Return the (X, Y) coordinate for the center point of the cell that contains the specified text.  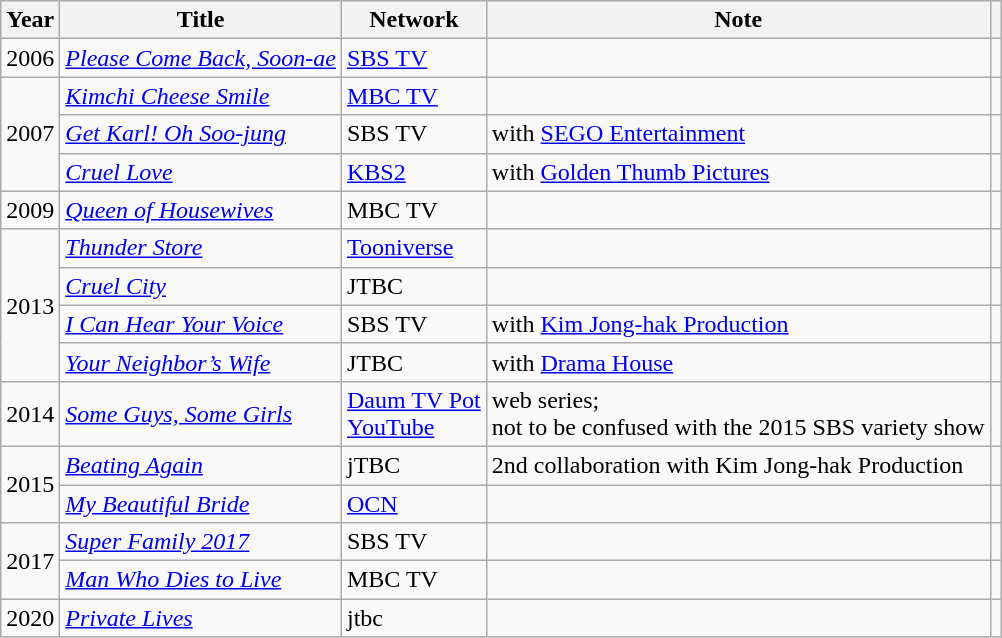
with SEGO Entertainment (738, 134)
OCN (414, 503)
I Can Hear Your Voice (201, 324)
2020 (30, 618)
jTBC (414, 465)
2006 (30, 58)
Man Who Dies to Live (201, 580)
Title (201, 20)
2013 (30, 305)
2014 (30, 414)
Note (738, 20)
Year (30, 20)
Super Family 2017 (201, 542)
jtbc (414, 618)
Cruel Love (201, 172)
2009 (30, 210)
Network (414, 20)
Please Come Back, Soon-ae (201, 58)
with Drama House (738, 362)
My Beautiful Bride (201, 503)
KBS2 (414, 172)
Cruel City (201, 286)
Queen of Housewives (201, 210)
Some Guys, Some Girls (201, 414)
with Kim Jong-hak Production (738, 324)
Kimchi Cheese Smile (201, 96)
2nd collaboration with Kim Jong-hak Production (738, 465)
2007 (30, 134)
Thunder Store (201, 248)
with Golden Thumb Pictures (738, 172)
Tooniverse (414, 248)
web series;not to be confused with the 2015 SBS variety show (738, 414)
Get Karl! Oh Soo-jung (201, 134)
Beating Again (201, 465)
Daum TV PotYouTube (414, 414)
2017 (30, 561)
Private Lives (201, 618)
2015 (30, 484)
Your Neighbor’s Wife (201, 362)
